Pinpoint the cell where the given text exists, returning its [X, Y] midpoint coordinate. 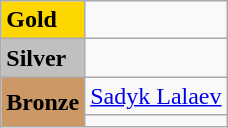
Gold [43, 20]
Silver [43, 58]
Sadyk Lalaev [156, 96]
Bronze [43, 102]
